Search for the cell housing the specified text and yield its [x, y] center coordinate. 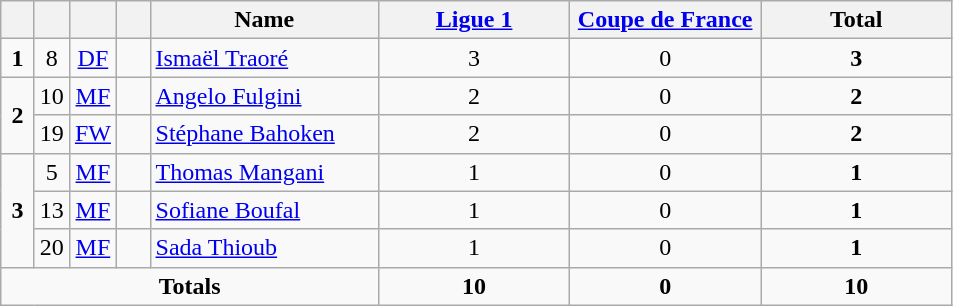
13 [52, 210]
5 [52, 172]
19 [52, 134]
Ismaël Traoré [264, 58]
Angelo Fulgini [264, 96]
Name [264, 20]
FW [92, 134]
Stéphane Bahoken [264, 134]
Coupe de France [666, 20]
Sada Thioub [264, 248]
Total [856, 20]
Totals [190, 286]
DF [92, 58]
20 [52, 248]
Thomas Mangani [264, 172]
Ligue 1 [474, 20]
Sofiane Boufal [264, 210]
8 [52, 58]
